Identify which cell holds the provided text, then report its [X, Y] central coordinate. 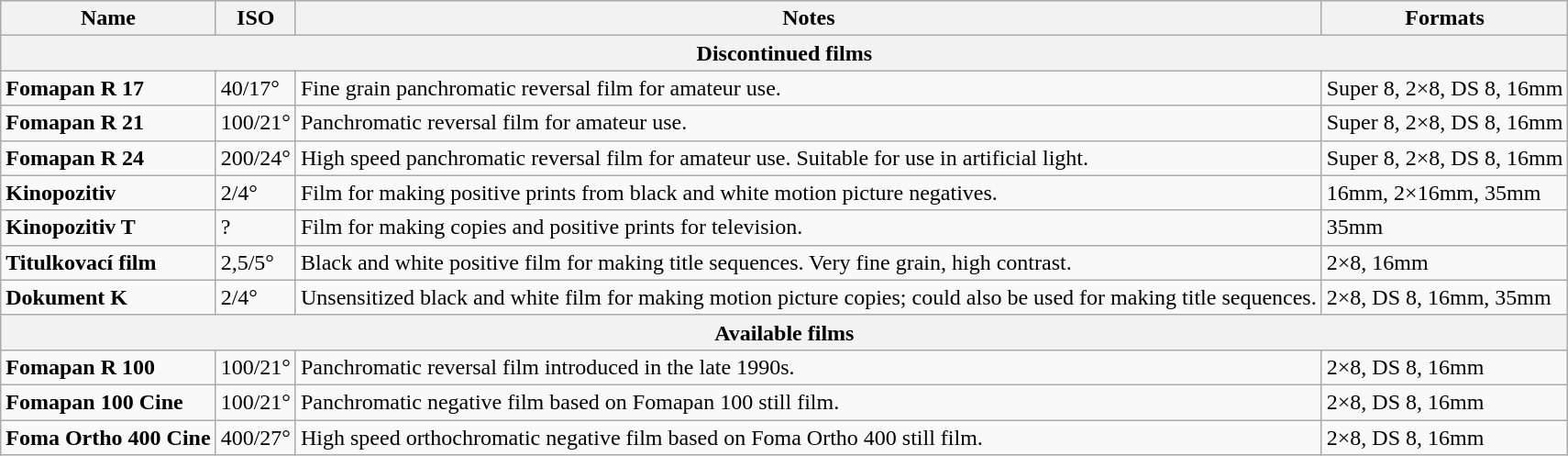
Panchromatic negative film based on Fomapan 100 still film. [809, 402]
Kinopozitiv T [108, 228]
High speed panchromatic reversal film for amateur use. Suitable for use in artificial light. [809, 158]
2×8, DS 8, 16mm, 35mm [1445, 297]
40/17° [255, 88]
200/24° [255, 158]
2×8, 16mm [1445, 262]
Kinopozitiv [108, 193]
Fomapan R 21 [108, 123]
Panchromatic reversal film for amateur use. [809, 123]
Fine grain panchromatic reversal film for amateur use. [809, 88]
400/27° [255, 438]
Name [108, 18]
Fomapan R 24 [108, 158]
Notes [809, 18]
Fomapan R 100 [108, 367]
2,5/5° [255, 262]
Panchromatic reversal film introduced in the late 1990s. [809, 367]
Fomapan 100 Cine [108, 402]
Film for making copies and positive prints for television. [809, 228]
ISO [255, 18]
Foma Ortho 400 Cine [108, 438]
Dokument K [108, 297]
Discontinued films [785, 53]
Available films [785, 332]
35mm [1445, 228]
Black and white positive film for making title sequences. Very fine grain, high contrast. [809, 262]
Unsensitized black and white film for making motion picture copies; could also be used for making title sequences. [809, 297]
High speed orthochromatic negative film based on Foma Ortho 400 still film. [809, 438]
16mm, 2×16mm, 35mm [1445, 193]
? [255, 228]
Fomapan R 17 [108, 88]
Titulkovací film [108, 262]
Formats [1445, 18]
Film for making positive prints from black and white motion picture negatives. [809, 193]
